Return the [x, y] coordinate for the center point of the cell that contains the specified text.  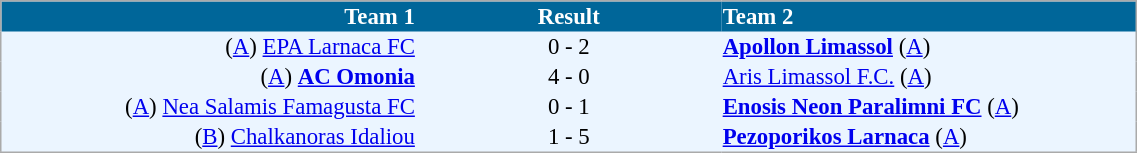
(A) Nea Salamis Famagusta FC [209, 107]
1 - 5 [568, 137]
Pezoporikos Larnaca (A) [929, 137]
Result [568, 16]
4 - 0 [568, 77]
Apollon Limassol (A) [929, 47]
(A) AC Omonia [209, 77]
(B) Chalkanoras Idaliou [209, 137]
Team 2 [929, 16]
(A) EPA Larnaca FC [209, 47]
0 - 1 [568, 107]
Team 1 [209, 16]
Enosis Neon Paralimni FC (A) [929, 107]
Aris Limassol F.C. (A) [929, 77]
0 - 2 [568, 47]
